For the text-containing cell, return its midpoint in [X, Y] coordinate format. 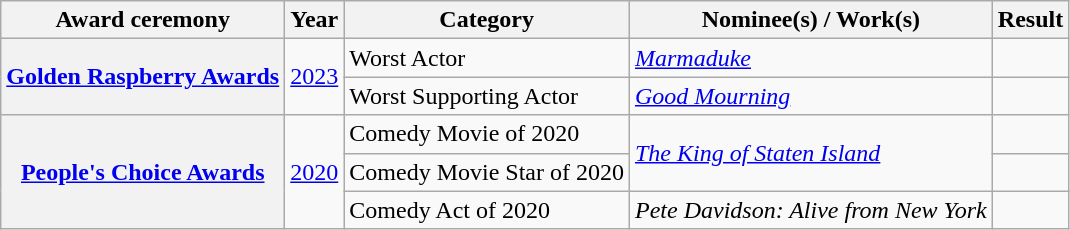
Result [1030, 20]
Comedy Act of 2020 [487, 210]
2020 [314, 172]
Nominee(s) / Work(s) [810, 20]
Comedy Movie of 2020 [487, 134]
Worst Supporting Actor [487, 96]
Year [314, 20]
Award ceremony [143, 20]
Marmaduke [810, 58]
Comedy Movie Star of 2020 [487, 172]
Worst Actor [487, 58]
Category [487, 20]
Good Mourning [810, 96]
2023 [314, 77]
Pete Davidson: Alive from New York [810, 210]
People's Choice Awards [143, 172]
The King of Staten Island [810, 153]
Golden Raspberry Awards [143, 77]
